Extract the [x, y] coordinate from the center of the cell holding the provided text.  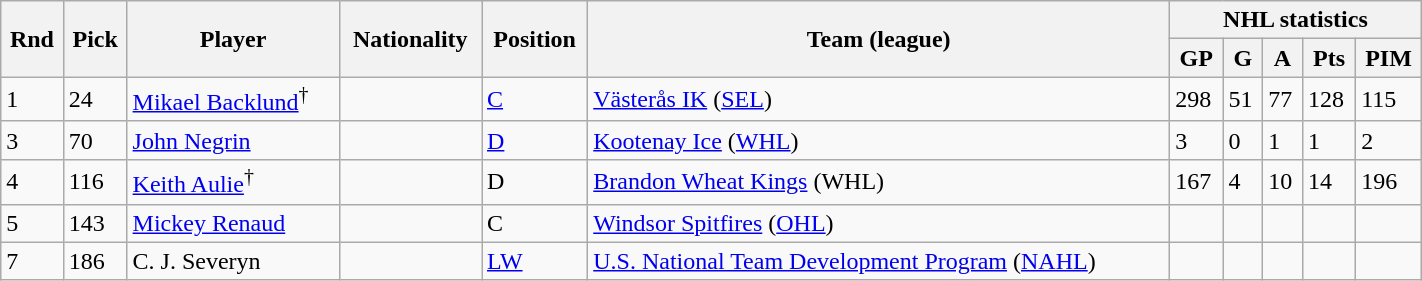
10 [1283, 182]
John Negrin [233, 140]
115 [1389, 100]
186 [95, 261]
Team (league) [879, 39]
70 [95, 140]
Keith Aulie† [233, 182]
Västerås IK (SEL) [879, 100]
U.S. National Team Development Program (NAHL) [879, 261]
A [1283, 58]
Pts [1328, 58]
Kootenay Ice (WHL) [879, 140]
NHL statistics [1296, 20]
5 [32, 223]
LW [535, 261]
Player [233, 39]
Brandon Wheat Kings (WHL) [879, 182]
Windsor Spitfires (OHL) [879, 223]
128 [1328, 100]
167 [1196, 182]
G [1243, 58]
14 [1328, 182]
Pick [95, 39]
C. J. Severyn [233, 261]
Rnd [32, 39]
Mickey Renaud [233, 223]
0 [1243, 140]
7 [32, 261]
77 [1283, 100]
Nationality [410, 39]
GP [1196, 58]
143 [95, 223]
Position [535, 39]
24 [95, 100]
51 [1243, 100]
2 [1389, 140]
298 [1196, 100]
PIM [1389, 58]
196 [1389, 182]
116 [95, 182]
Mikael Backlund† [233, 100]
